Extract the [x, y] coordinate from the center of the cell holding the provided text.  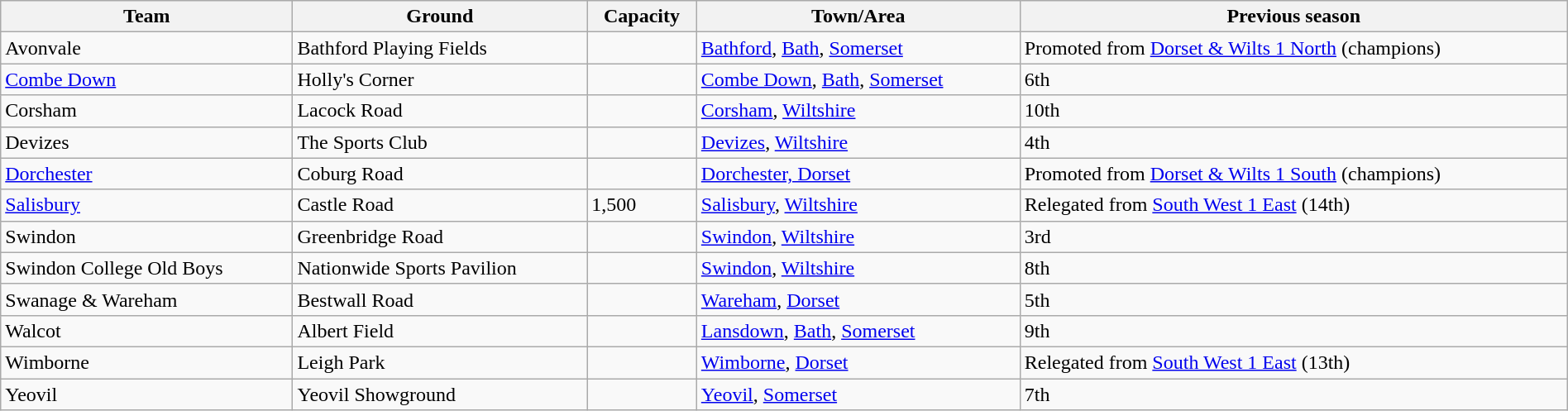
10th [1293, 111]
1,500 [642, 205]
4th [1293, 142]
Wimborne [147, 362]
Dorchester, Dorset [858, 174]
Castle Road [440, 205]
Bathford Playing Fields [440, 48]
Bestwall Road [440, 299]
Devizes [147, 142]
Avonvale [147, 48]
Previous season [1293, 17]
Promoted from Dorset & Wilts 1 North (champions) [1293, 48]
Salisbury, Wiltshire [858, 205]
Swindon College Old Boys [147, 268]
Combe Down [147, 79]
8th [1293, 268]
Relegated from South West 1 East (13th) [1293, 362]
Corsham, Wiltshire [858, 111]
Wareham, Dorset [858, 299]
Town/Area [858, 17]
Team [147, 17]
Wimborne, Dorset [858, 362]
5th [1293, 299]
Lacock Road [440, 111]
Albert Field [440, 331]
Promoted from Dorset & Wilts 1 South (champions) [1293, 174]
Combe Down, Bath, Somerset [858, 79]
Lansdown, Bath, Somerset [858, 331]
Walcot [147, 331]
Ground [440, 17]
Leigh Park [440, 362]
Yeovil [147, 394]
Devizes, Wiltshire [858, 142]
3rd [1293, 237]
Greenbridge Road [440, 237]
7th [1293, 394]
Capacity [642, 17]
Bathford, Bath, Somerset [858, 48]
Yeovil Showground [440, 394]
Salisbury [147, 205]
Dorchester [147, 174]
Coburg Road [440, 174]
Relegated from South West 1 East (14th) [1293, 205]
Nationwide Sports Pavilion [440, 268]
9th [1293, 331]
Swindon [147, 237]
6th [1293, 79]
Yeovil, Somerset [858, 394]
Corsham [147, 111]
Swanage & Wareham [147, 299]
The Sports Club [440, 142]
Holly's Corner [440, 79]
